Find where the given text appears and provide that cell's center as [X, Y] coordinate. 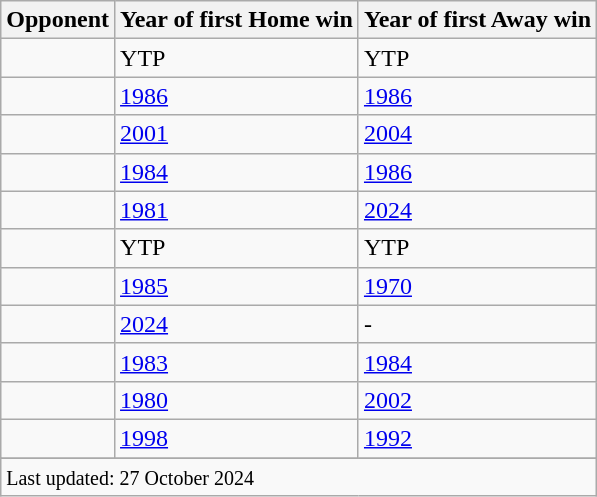
Last updated: 27 October 2024 [299, 477]
1980 [237, 400]
2002 [477, 400]
Year of first Home win [237, 20]
Year of first Away win [477, 20]
Opponent [58, 20]
1983 [237, 362]
2001 [237, 134]
1992 [477, 438]
- [477, 324]
1981 [237, 210]
1985 [237, 286]
1998 [237, 438]
2004 [477, 134]
1970 [477, 286]
